Scan for the cell matching the given text and deliver its [X, Y] coordinate at center. 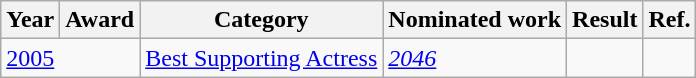
2046 [475, 58]
Best Supporting Actress [262, 58]
Category [262, 20]
Ref. [670, 20]
Year [30, 20]
Award [100, 20]
Nominated work [475, 20]
2005 [70, 58]
Result [605, 20]
